Detect which cell encompasses the target text, then output its (X, Y) center coordinate. 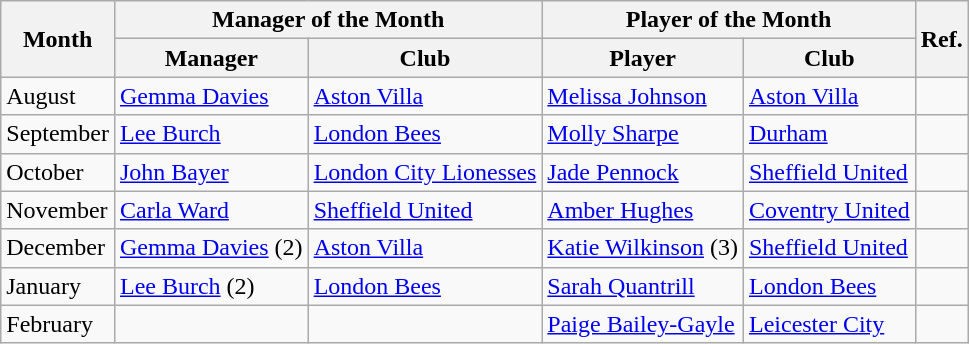
Carla Ward (211, 210)
Month (58, 39)
October (58, 172)
Melissa Johnson (643, 96)
Katie Wilkinson (3) (643, 248)
Ref. (942, 39)
Durham (829, 134)
Molly Sharpe (643, 134)
London City Lionesses (425, 172)
September (58, 134)
Player of the Month (728, 20)
November (58, 210)
Gemma Davies (211, 96)
Manager (211, 58)
Paige Bailey-Gayle (643, 324)
December (58, 248)
Coventry United (829, 210)
August (58, 96)
February (58, 324)
Player (643, 58)
John Bayer (211, 172)
Lee Burch (211, 134)
Jade Pennock (643, 172)
Lee Burch (2) (211, 286)
January (58, 286)
Gemma Davies (2) (211, 248)
Sarah Quantrill (643, 286)
Amber Hughes (643, 210)
Manager of the Month (328, 20)
Leicester City (829, 324)
